Return [X, Y] of the center of cell containing provided text 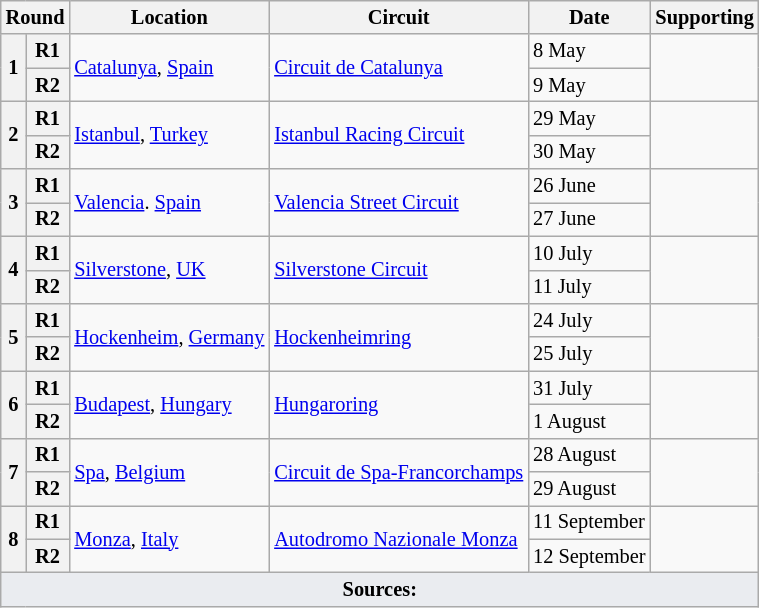
11 September [589, 522]
Round [36, 17]
30 May [589, 152]
Sources: [380, 589]
Valencia Street Circuit [398, 202]
5 [14, 336]
Silverstone, UK [169, 270]
6 [14, 404]
Hungaroring [398, 404]
Budapest, Hungary [169, 404]
Spa, Belgium [169, 472]
9 May [589, 85]
29 August [589, 489]
1 August [589, 421]
1 [14, 68]
8 May [589, 51]
Date [589, 17]
12 September [589, 556]
28 August [589, 455]
Istanbul Racing Circuit [398, 134]
27 June [589, 219]
Circuit [398, 17]
Circuit de Catalunya [398, 68]
25 July [589, 354]
Hockenheim, Germany [169, 336]
8 [14, 538]
11 July [589, 287]
Autodromo Nazionale Monza [398, 538]
Catalunya, Spain [169, 68]
Location [169, 17]
Istanbul, Turkey [169, 134]
Silverstone Circuit [398, 270]
7 [14, 472]
26 June [589, 186]
Circuit de Spa-Francorchamps [398, 472]
Hockenheimring [398, 336]
4 [14, 270]
24 July [589, 320]
Monza, Italy [169, 538]
10 July [589, 253]
2 [14, 134]
31 July [589, 388]
Supporting [704, 17]
3 [14, 202]
29 May [589, 118]
Valencia. Spain [169, 202]
